Provide the [X, Y] coordinate of the cell's center where the given text is located.  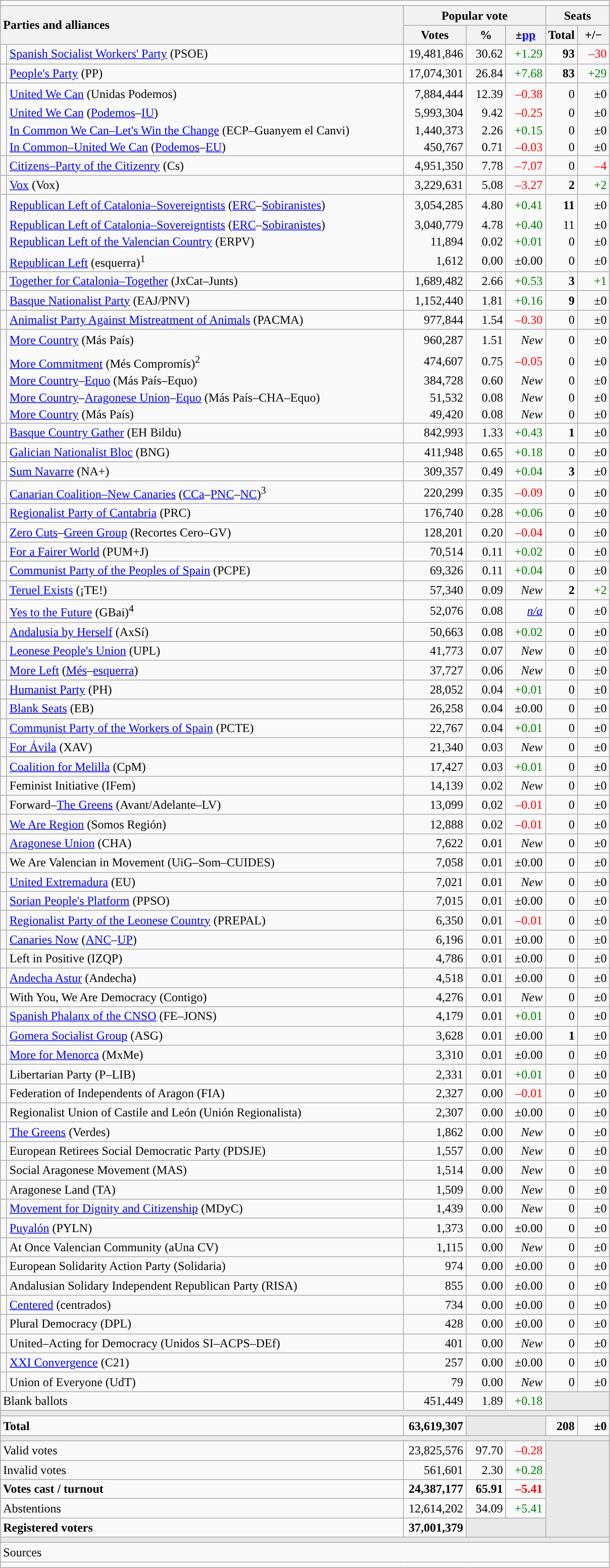
2.66 [486, 281]
More Left (Més–esquerra) [205, 670]
309,357 [435, 471]
Spanish Socialist Workers' Party (PSOE) [205, 54]
Abstentions [202, 1508]
4,179 [435, 1016]
XXI Convergence (C21) [205, 1362]
22,767 [435, 728]
Aragonese Land (TA) [205, 1190]
Regionalist Party of the Leonese Country (PREPAL) [205, 920]
For a Fairer World (PUM+J) [205, 552]
In Common We Can–Let's Win the Change (ECP–Guanyem el Canvi) [205, 130]
50,663 [435, 632]
–7.07 [525, 166]
4.80 [486, 205]
Valid votes [202, 1451]
2.26 [486, 130]
13,099 [435, 805]
–0.38 [525, 94]
0.07 [486, 651]
Teruel Exists (¡TE!) [205, 590]
Sum Navarre (NA+) [205, 471]
Yes to the Future (GBai)4 [205, 611]
Andalusia by Herself (AxSí) [205, 632]
+5.41 [525, 1508]
19,481,846 [435, 54]
+7.68 [525, 73]
–5.41 [525, 1489]
401 [435, 1343]
Humanist Party (PH) [205, 690]
Canarian Coalition–New Canaries (CCa–PNC–NC)3 [205, 492]
Parties and alliances [202, 25]
Forward–The Greens (Avant/Adelante–LV) [205, 805]
0.09 [486, 590]
Spanish Phalanx of the CNSO (FE–JONS) [205, 1016]
79 [435, 1382]
1.54 [486, 320]
52,076 [435, 611]
384,728 [435, 381]
9.42 [486, 113]
23,825,576 [435, 1451]
960,287 [435, 340]
176,740 [435, 513]
Puyalón (PYLN) [205, 1228]
1,440,373 [435, 130]
Andalusian Solidary Independent Republican Party (RISA) [205, 1286]
1.33 [486, 433]
12,614,202 [435, 1508]
Galician Nationalist Bloc (BNG) [205, 452]
474,607 [435, 362]
2,331 [435, 1074]
208 [562, 1426]
–3.27 [525, 185]
7,058 [435, 863]
Social Aragonese Movement (MAS) [205, 1170]
14,139 [435, 786]
+0.15 [525, 130]
Plural Democracy (DPL) [205, 1324]
1,439 [435, 1209]
Registered voters [202, 1528]
3,628 [435, 1036]
More Country–Equo (Más País–Equo) [205, 381]
3,310 [435, 1055]
411,948 [435, 452]
–0.28 [525, 1451]
Canaries Now (ANC–UP) [205, 940]
–0.05 [525, 362]
2,307 [435, 1112]
More for Menorca (MxMe) [205, 1055]
0.06 [486, 670]
0.20 [486, 532]
Federation of Independents of Aragon (FIA) [205, 1093]
Republican Left (esquerra)1 [205, 261]
561,601 [435, 1470]
9 [562, 301]
24,387,177 [435, 1489]
Libertarian Party (P–LIB) [205, 1074]
451,449 [435, 1401]
% [486, 35]
7,884,444 [435, 94]
Gomera Socialist Group (ASG) [205, 1036]
34.09 [486, 1508]
0.71 [486, 147]
Communist Party of the Peoples of Spain (PCPE) [205, 571]
734 [435, 1305]
Invalid votes [202, 1470]
428 [435, 1324]
974 [435, 1266]
Citizens–Party of the Citizenry (Cs) [205, 166]
With You, We Are Democracy (Contigo) [205, 997]
Andecha Astur (Andecha) [205, 978]
128,201 [435, 532]
93 [562, 54]
United We Can (Podemos–IU) [205, 113]
+/− [594, 35]
21,340 [435, 747]
Leonese People's Union (UPL) [205, 651]
Regionalist Party of Cantabria (PRC) [205, 513]
1,373 [435, 1228]
Centered (centrados) [205, 1305]
Sources [305, 1552]
1.51 [486, 340]
United–Acting for Democracy (Unidos SI–ACPS–DEf) [205, 1343]
Republican Left of the Valencian Country (ERPV) [205, 242]
842,993 [435, 433]
European Solidarity Action Party (Solidaria) [205, 1266]
–0.03 [525, 147]
Basque Country Gather (EH Bildu) [205, 433]
Seats [578, 16]
Left in Positive (IZQP) [205, 959]
6,350 [435, 920]
3,054,285 [435, 205]
1,612 [435, 261]
Basque Nationalist Party (EAJ/PNV) [205, 301]
4.78 [486, 225]
17,427 [435, 766]
1,115 [435, 1247]
±pp [525, 35]
1,152,440 [435, 301]
At Once Valencian Community (aUna CV) [205, 1247]
49,420 [435, 415]
–0.30 [525, 320]
Regionalist Union of Castile and León (Unión Regionalista) [205, 1112]
4,786 [435, 959]
65.91 [486, 1489]
n/a [525, 611]
+0.41 [525, 205]
7.78 [486, 166]
Movement for Dignity and Citizenship (MDyC) [205, 1209]
11,894 [435, 242]
7,015 [435, 901]
For Ávila (XAV) [205, 747]
Animalist Party Against Mistreatment of Animals (PACMA) [205, 320]
We Are Valencian in Movement (UiG–Som–CUIDES) [205, 863]
Votes cast / turnout [202, 1489]
Blank Seats (EB) [205, 709]
Popular vote [475, 16]
5,993,304 [435, 113]
450,767 [435, 147]
41,773 [435, 651]
Coalition for Melilla (CpM) [205, 766]
United Extremadura (EU) [205, 882]
0.28 [486, 513]
2.30 [486, 1470]
51,532 [435, 398]
26.84 [486, 73]
30.62 [486, 54]
–30 [594, 54]
70,514 [435, 552]
0.75 [486, 362]
Union of Everyone (UdT) [205, 1382]
257 [435, 1362]
–0.04 [525, 532]
4,276 [435, 997]
+0.16 [525, 301]
4,951,350 [435, 166]
+1 [594, 281]
4,518 [435, 978]
+0.06 [525, 513]
–0.09 [525, 492]
26,258 [435, 709]
+0.40 [525, 225]
Sorian People's Platform (PPSO) [205, 901]
Votes [435, 35]
+0.43 [525, 433]
European Retirees Social Democratic Party (PDSJE) [205, 1151]
+1.29 [525, 54]
United We Can (Unidas Podemos) [205, 94]
Aragonese Union (CHA) [205, 843]
83 [562, 73]
More Country–Aragonese Union–Equo (Más País–CHA–Equo) [205, 398]
0.49 [486, 471]
Together for Catalonia–Together (JxCat–Junts) [205, 281]
1,862 [435, 1132]
977,844 [435, 320]
+29 [594, 73]
People's Party (PP) [205, 73]
63,619,307 [435, 1426]
The Greens (Verdes) [205, 1132]
We Are Region (Somos Región) [205, 824]
+0.53 [525, 281]
17,074,301 [435, 73]
1,557 [435, 1151]
–4 [594, 166]
5.08 [486, 185]
0.60 [486, 381]
57,340 [435, 590]
37,727 [435, 670]
220,299 [435, 492]
0.35 [486, 492]
0.65 [486, 452]
69,326 [435, 571]
Communist Party of the Workers of Spain (PCTE) [205, 728]
2,327 [435, 1093]
1.81 [486, 301]
1,509 [435, 1190]
37,001,379 [435, 1528]
3,040,779 [435, 225]
In Common–United We Can (Podemos–EU) [205, 147]
More Commitment (Més Compromís)2 [205, 362]
1.89 [486, 1401]
Feminist Initiative (IFem) [205, 786]
Blank ballots [202, 1401]
12.39 [486, 94]
97.70 [486, 1451]
–0.25 [525, 113]
7,622 [435, 843]
Zero Cuts–Green Group (Recortes Cero–GV) [205, 532]
+0.28 [525, 1470]
Vox (Vox) [205, 185]
6,196 [435, 940]
855 [435, 1286]
3,229,631 [435, 185]
12,888 [435, 824]
28,052 [435, 690]
1,514 [435, 1170]
7,021 [435, 882]
1,689,482 [435, 281]
